Locate the cell with the specified text and output its [X, Y] center coordinate. 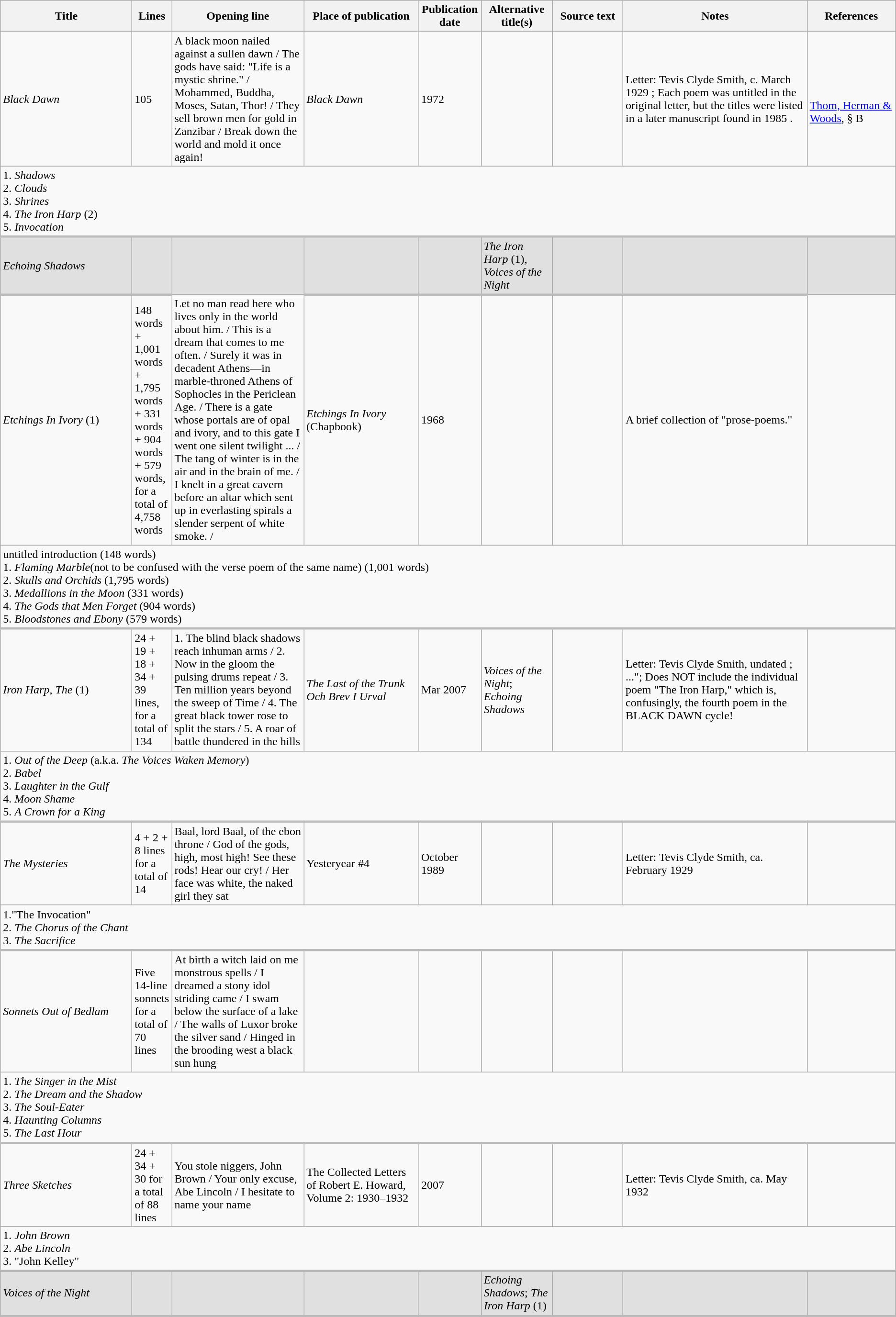
You stole niggers, John Brown / Your only excuse, Abe Lincoln / I hesitate to name your name [238, 1185]
Notes [715, 16]
Mar 2007 [450, 690]
Title [66, 16]
105 [152, 99]
Five 14-line sonnets for a total of 70 lines [152, 1011]
Letter: Tevis Clyde Smith, ca. February 1929 [715, 863]
24 + 34 + 30 for a total of 88 lines [152, 1185]
1968 [450, 420]
Etchings In Ivory (Chapbook) [361, 420]
Voices of the Night [66, 1294]
A brief collection of "prose-poems." [715, 420]
Opening line [238, 16]
2007 [450, 1185]
Three Sketches [66, 1185]
Sonnets Out of Bedlam [66, 1011]
4 + 2 + 8 lines for a total of 14 [152, 863]
Etchings In Ivory (1) [66, 420]
Iron Harp, The (1) [66, 690]
The Iron Harp (1), Voices of the Night [517, 265]
Baal, lord Baal, of the ebon throne / God of the gods, high, most high! See these rods! Hear our cry! / Her face was white, the naked girl they sat [238, 863]
Thom, Herman & Woods, § B [851, 99]
Source text [588, 16]
Yesteryear #4 [361, 863]
24 + 19 + 18 + 34 + 39 lines, for a total of 134 [152, 690]
The Last of the Trunk Och Brev I Urval [361, 690]
Publication date [450, 16]
1972 [450, 99]
1."The Invocation"2. The Chorus of the Chant 3. The Sacrifice [448, 927]
Voices of the Night; Echoing Shadows [517, 690]
1. The Singer in the Mist2. The Dream and the Shadow3. The Soul-Eater4. Haunting Columns5. The Last Hour [448, 1107]
The Collected Letters of Robert E. Howard, Volume 2: 1930–1932 [361, 1185]
October 1989 [450, 863]
1. John Brown2. Abe Lincoln3. "John Kelley" [448, 1249]
Echoing Shadows [66, 265]
Alternative title(s) [517, 16]
Place of publication [361, 16]
Echoing Shadows; The Iron Harp (1) [517, 1294]
148 words + 1,001 words + 1,795 words + 331 words + 904 words + 579 words, for a total of 4,758 words [152, 420]
1. Shadows2. Clouds3. Shrines4. The Iron Harp (2)5. Invocation [448, 201]
The Mysteries [66, 863]
1. Out of the Deep (a.k.a. The Voices Waken Memory)2. Babel3. Laughter in the Gulf4. Moon Shame5. A Crown for a King [448, 786]
Lines [152, 16]
References [851, 16]
Letter: Tevis Clyde Smith, ca. May 1932 [715, 1185]
